Return (x, y) of the center of cell containing provided text 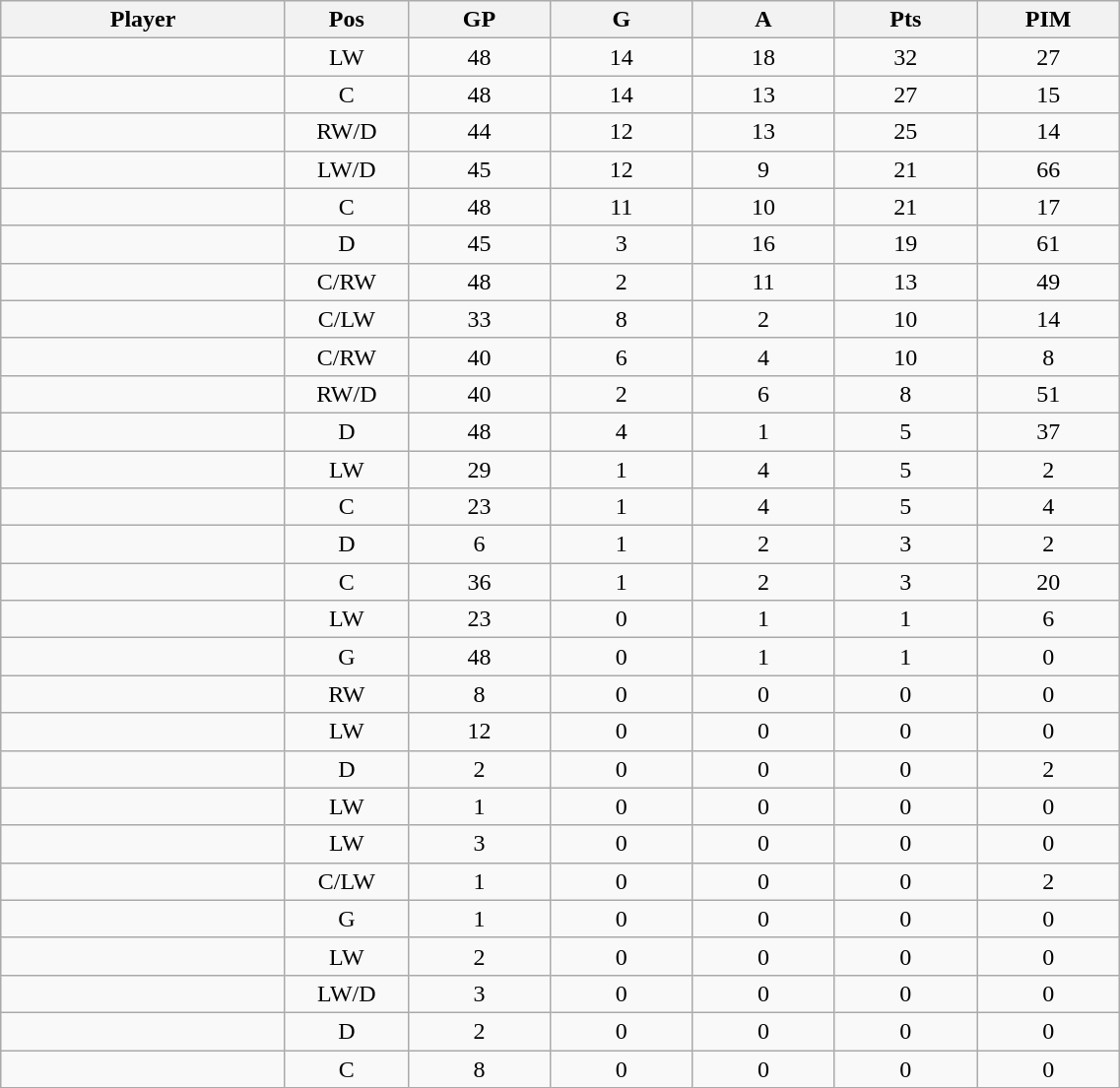
PIM (1048, 20)
A (763, 20)
20 (1048, 582)
25 (905, 132)
61 (1048, 244)
44 (479, 132)
36 (479, 582)
51 (1048, 394)
Player (144, 20)
16 (763, 244)
15 (1048, 95)
49 (1048, 282)
9 (763, 169)
18 (763, 57)
Pos (347, 20)
Pts (905, 20)
GP (479, 20)
19 (905, 244)
29 (479, 470)
17 (1048, 207)
37 (1048, 431)
RW (347, 694)
33 (479, 319)
32 (905, 57)
66 (1048, 169)
